Detect which cell encompasses the target text, then output its [x, y] center coordinate. 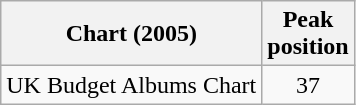
UK Budget Albums Chart [132, 85]
Peakposition [308, 34]
Chart (2005) [132, 34]
37 [308, 85]
